Locate the cell with the specified text and output its [x, y] center coordinate. 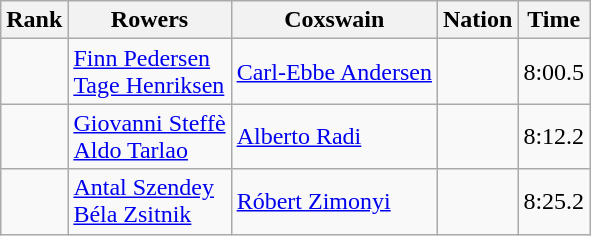
8:12.2 [554, 136]
Alberto Radi [334, 136]
8:00.5 [554, 72]
Nation [477, 20]
Rank [34, 20]
Carl-Ebbe Andersen [334, 72]
Time [554, 20]
Róbert Zimonyi [334, 202]
Antal SzendeyBéla Zsitnik [150, 202]
Finn PedersenTage Henriksen [150, 72]
Giovanni SteffèAldo Tarlao [150, 136]
8:25.2 [554, 202]
Rowers [150, 20]
Coxswain [334, 20]
